Return the (x, y) coordinate for the center point of the cell that contains the specified text.  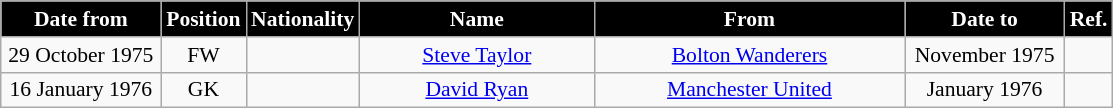
November 1975 (985, 55)
Steve Taylor (476, 55)
From (749, 19)
Date to (985, 19)
Date from (81, 19)
29 October 1975 (81, 55)
Manchester United (749, 90)
GK (204, 90)
Bolton Wanderers (749, 55)
16 January 1976 (81, 90)
Nationality (302, 19)
January 1976 (985, 90)
David Ryan (476, 90)
FW (204, 55)
Position (204, 19)
Name (476, 19)
Ref. (1089, 19)
